For the text-containing cell, return its midpoint in [X, Y] coordinate format. 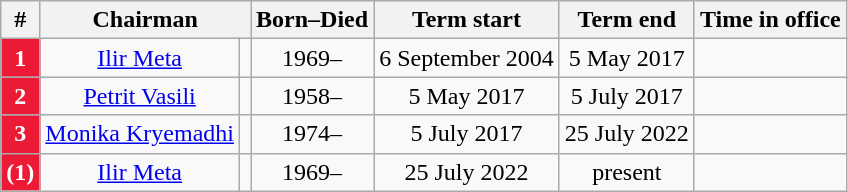
Born–Died [312, 20]
6 September 2004 [467, 58]
Time in office [770, 20]
Term start [467, 20]
Monika Kryemadhi [140, 134]
1958– [312, 96]
# [20, 20]
Chairman [146, 20]
Term end [626, 20]
2 [20, 96]
present [626, 172]
1974– [312, 134]
Petrit Vasili [140, 96]
3 [20, 134]
1 [20, 58]
(1) [20, 172]
